Identify which cell holds the provided text, then report its [x, y] central coordinate. 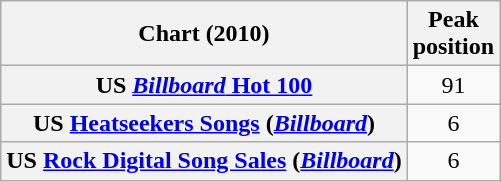
Chart (2010) [204, 34]
91 [453, 85]
US Rock Digital Song Sales (Billboard) [204, 161]
US Heatseekers Songs (Billboard) [204, 123]
US Billboard Hot 100 [204, 85]
Peak position [453, 34]
